For the text-containing cell, return its midpoint in [x, y] coordinate format. 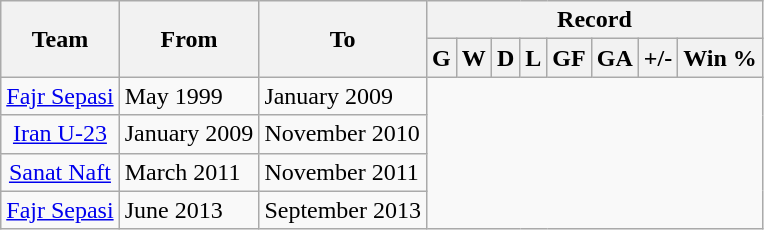
November 2011 [343, 172]
To [343, 39]
GF [569, 58]
Sanat Naft [60, 172]
Win % [720, 58]
May 1999 [189, 96]
L [534, 58]
From [189, 39]
March 2011 [189, 172]
+/- [658, 58]
November 2010 [343, 134]
W [474, 58]
June 2013 [189, 210]
GA [614, 58]
G [442, 58]
Iran U-23 [60, 134]
September 2013 [343, 210]
Team [60, 39]
D [505, 58]
Record [595, 20]
